Determine the (x, y) coordinate at the center of the cell enclosing the given text.  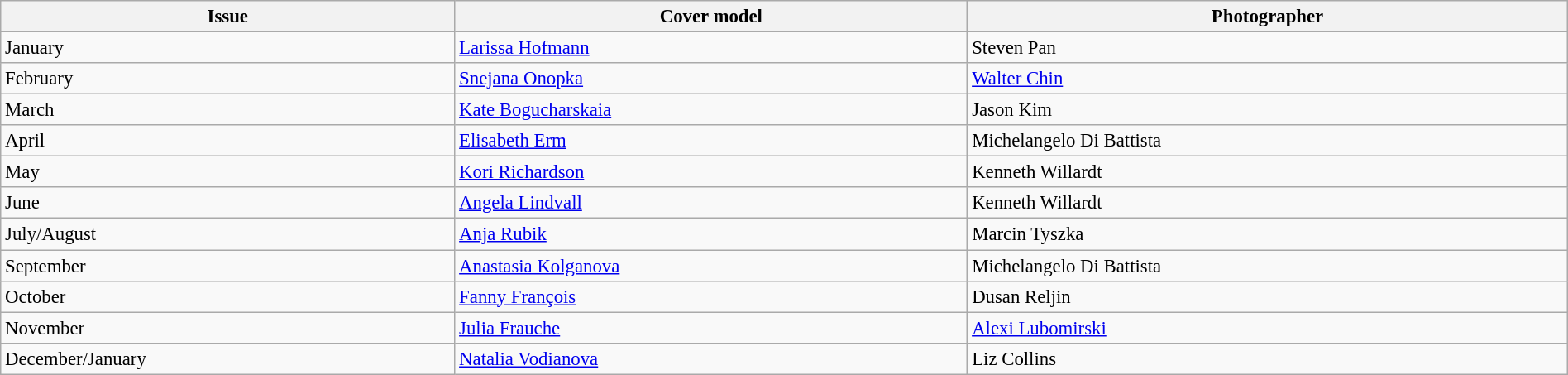
April (228, 141)
July/August (228, 234)
Julia Frauche (711, 328)
Fanny François (711, 296)
September (228, 266)
May (228, 172)
November (228, 328)
Larissa Hofmann (711, 48)
Snejana Onopka (711, 79)
Liz Collins (1267, 358)
Kate Bogucharskaia (711, 110)
Angela Lindvall (711, 203)
March (228, 110)
Steven Pan (1267, 48)
Natalia Vodianova (711, 358)
January (228, 48)
December/January (228, 358)
Photographer (1267, 17)
Alexi Lubomirski (1267, 328)
February (228, 79)
October (228, 296)
Dusan Reljin (1267, 296)
Jason Kim (1267, 110)
Cover model (711, 17)
Anja Rubik (711, 234)
Marcin Tyszka (1267, 234)
Anastasia Kolganova (711, 266)
Kori Richardson (711, 172)
Issue (228, 17)
Walter Chin (1267, 79)
Elisabeth Erm (711, 141)
June (228, 203)
